Provide the [x, y] coordinate of the cell's center where the given text is located.  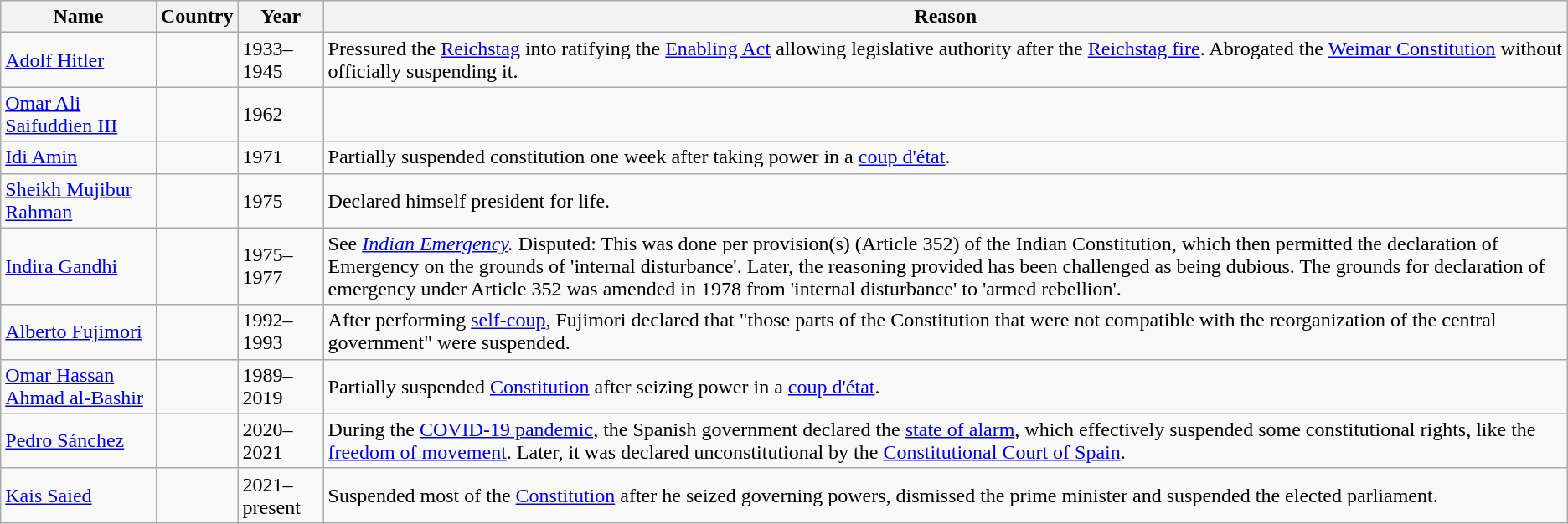
Idi Amin [79, 157]
Partially suspended Constitution after seizing power in a coup d'état. [945, 387]
Year [281, 17]
Reason [945, 17]
Declared himself president for life. [945, 201]
2020–2021 [281, 440]
1975 [281, 201]
Name [79, 17]
1933–1945 [281, 60]
Omar Ali Saifuddien III [79, 114]
Omar Hassan Ahmad al-Bashir [79, 387]
Kais Saied [79, 496]
Adolf Hitler [79, 60]
Partially suspended constitution one week after taking power in a coup d'état. [945, 157]
1962 [281, 114]
Indira Gandhi [79, 266]
1992–1993 [281, 331]
Alberto Fujimori [79, 331]
1989–2019 [281, 387]
Sheikh Mujibur Rahman [79, 201]
2021–present [281, 496]
Pedro Sánchez [79, 440]
1975–1977 [281, 266]
Suspended most of the Constitution after he seized governing powers, dismissed the prime minister and suspended the elected parliament. [945, 496]
1971 [281, 157]
Country [197, 17]
